Identify which cell holds the provided text, then report its (X, Y) central coordinate. 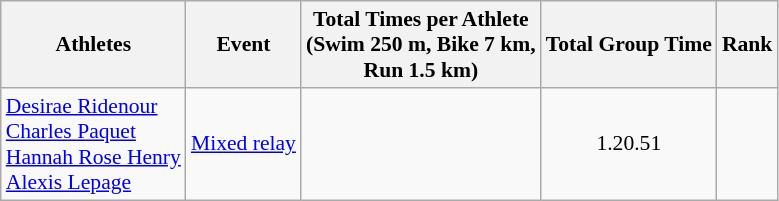
Athletes (94, 44)
Desirae Ridenour Charles Paquet Hannah Rose Henry Alexis Lepage (94, 144)
Rank (748, 44)
Event (244, 44)
Mixed relay (244, 144)
1.20.51 (629, 144)
Total Group Time (629, 44)
Total Times per Athlete (Swim 250 m, Bike 7 km, Run 1.5 km) (421, 44)
